Return the [X, Y] coordinate for the center point of the cell that contains the specified text.  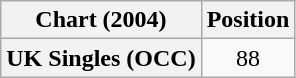
UK Singles (OCC) [101, 58]
88 [248, 58]
Chart (2004) [101, 20]
Position [248, 20]
